Locate the cell with the specified text and output its (x, y) center coordinate. 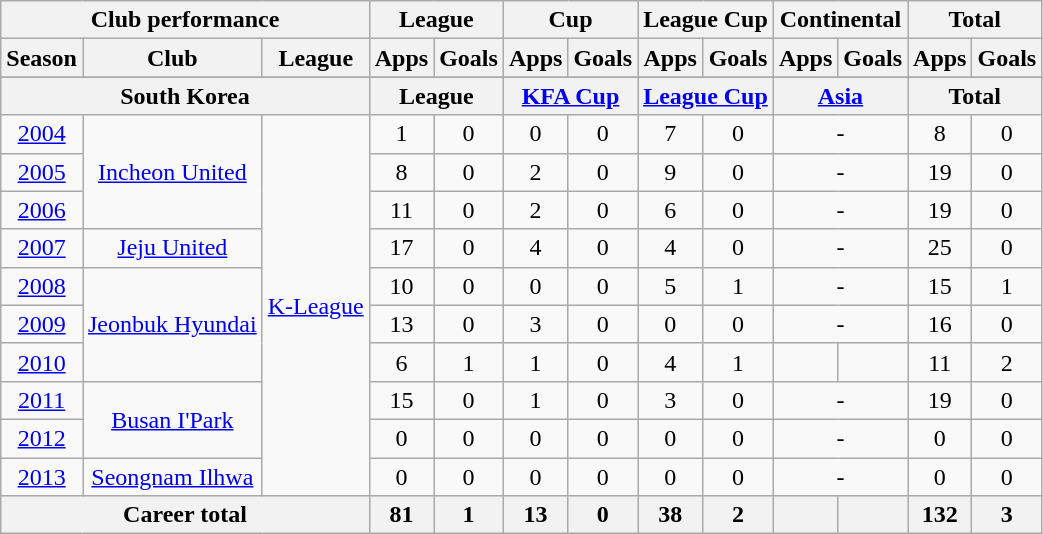
South Korea (185, 96)
Jeju United (172, 248)
Seongnam Ilhwa (172, 477)
KFA Cup (570, 96)
2004 (42, 134)
7 (670, 134)
Incheon United (172, 172)
Busan I'Park (172, 419)
5 (670, 286)
2005 (42, 172)
2010 (42, 362)
Season (42, 58)
Jeonbuk Hyundai (172, 324)
16 (940, 324)
Cup (570, 20)
38 (670, 515)
Club performance (185, 20)
2012 (42, 438)
81 (401, 515)
2008 (42, 286)
Club (172, 58)
Asia (840, 96)
132 (940, 515)
Continental (840, 20)
2011 (42, 400)
10 (401, 286)
17 (401, 248)
2007 (42, 248)
2009 (42, 324)
2013 (42, 477)
Career total (185, 515)
9 (670, 172)
2006 (42, 210)
K-League (316, 306)
25 (940, 248)
